Capture the cell that displays the provided text and extract its [X, Y] central coordinate. 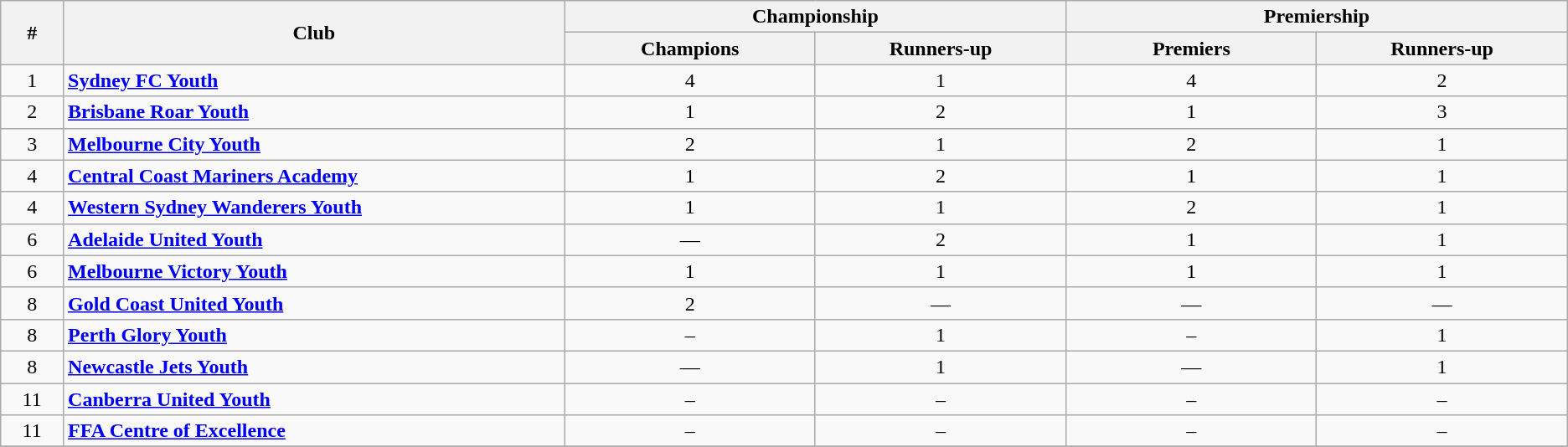
Premiership [1317, 17]
Championship [816, 17]
Adelaide United Youth [315, 239]
Melbourne City Youth [315, 144]
Champions [690, 49]
Canberra United Youth [315, 399]
Central Coast Mariners Academy [315, 176]
Western Sydney Wanderers Youth [315, 208]
# [32, 33]
Sydney FC Youth [315, 80]
Gold Coast United Youth [315, 303]
Premiers [1191, 49]
FFA Centre of Excellence [315, 431]
Melbourne Victory Youth [315, 271]
Perth Glory Youth [315, 335]
Club [315, 33]
Brisbane Roar Youth [315, 112]
Newcastle Jets Youth [315, 367]
